Output the (x, y) coordinate of the center of the cell containing the given text.  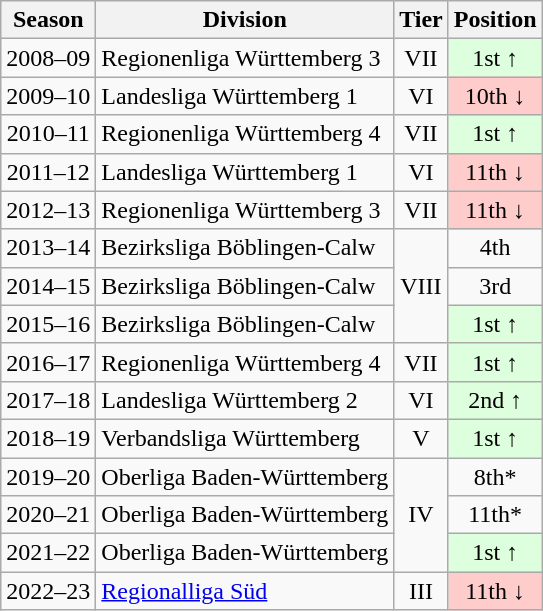
VIII (422, 286)
IV (422, 515)
2012–13 (48, 210)
III (422, 591)
3rd (495, 286)
2015–16 (48, 324)
2020–21 (48, 515)
2010–11 (48, 134)
2013–14 (48, 248)
2009–10 (48, 96)
4th (495, 248)
2021–22 (48, 553)
2014–15 (48, 286)
V (422, 438)
2018–19 (48, 438)
2019–20 (48, 477)
Regionalliga Süd (245, 591)
2008–09 (48, 58)
2022–23 (48, 591)
10th ↓ (495, 96)
Season (48, 20)
8th* (495, 477)
Position (495, 20)
11th* (495, 515)
Landesliga Württemberg 2 (245, 400)
Verbandsliga Württemberg (245, 438)
2011–12 (48, 172)
2016–17 (48, 362)
Division (245, 20)
2nd ↑ (495, 400)
2017–18 (48, 400)
Tier (422, 20)
